Search for the cell housing the specified text and yield its (X, Y) center coordinate. 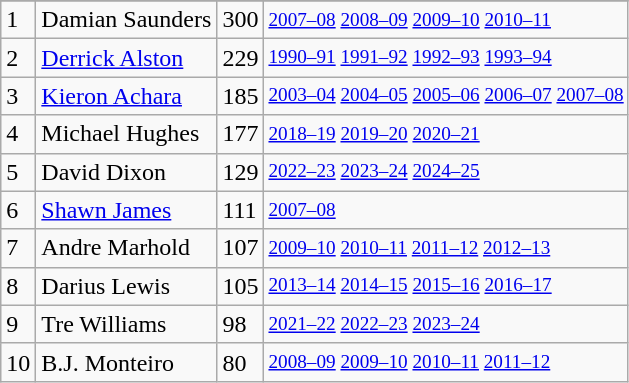
129 (240, 172)
9 (18, 324)
177 (240, 134)
Andre Marhold (126, 248)
B.J. Monteiro (126, 362)
2007–08 (446, 210)
2022–23 2023–24 2024–25 (446, 172)
6 (18, 210)
Tre Williams (126, 324)
2013–14 2014–15 2015–16 2016–17 (446, 286)
185 (240, 96)
229 (240, 58)
8 (18, 286)
10 (18, 362)
80 (240, 362)
2009–10 2010–11 2011–12 2012–13 (446, 248)
3 (18, 96)
5 (18, 172)
2007–08 2008–09 2009–10 2010–11 (446, 20)
300 (240, 20)
4 (18, 134)
Derrick Alston (126, 58)
1990–91 1991–92 1992–93 1993–94 (446, 58)
105 (240, 286)
7 (18, 248)
Darius Lewis (126, 286)
107 (240, 248)
98 (240, 324)
Damian Saunders (126, 20)
111 (240, 210)
Shawn James (126, 210)
2 (18, 58)
Kieron Achara (126, 96)
2003–04 2004–05 2005–06 2006–07 2007–08 (446, 96)
1 (18, 20)
2021–22 2022–23 2023–24 (446, 324)
David Dixon (126, 172)
2008–09 2009–10 2010–11 2011–12 (446, 362)
Michael Hughes (126, 134)
2018–19 2019–20 2020–21 (446, 134)
